From the cell containing the given text, extract its center point as (x, y) coordinate. 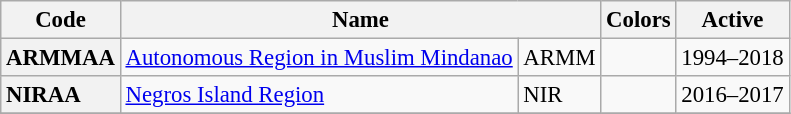
ARMMAA (60, 58)
Code (60, 20)
Negros Island Region (319, 95)
Autonomous Region in Muslim Mindanao (319, 58)
NIR (560, 95)
ARMM (560, 58)
NIRAA (60, 95)
1994–2018 (732, 58)
Name (360, 20)
2016–2017 (732, 95)
Active (732, 20)
Colors (638, 20)
